Provide the [X, Y] coordinate of the cell's center where the given text is located.  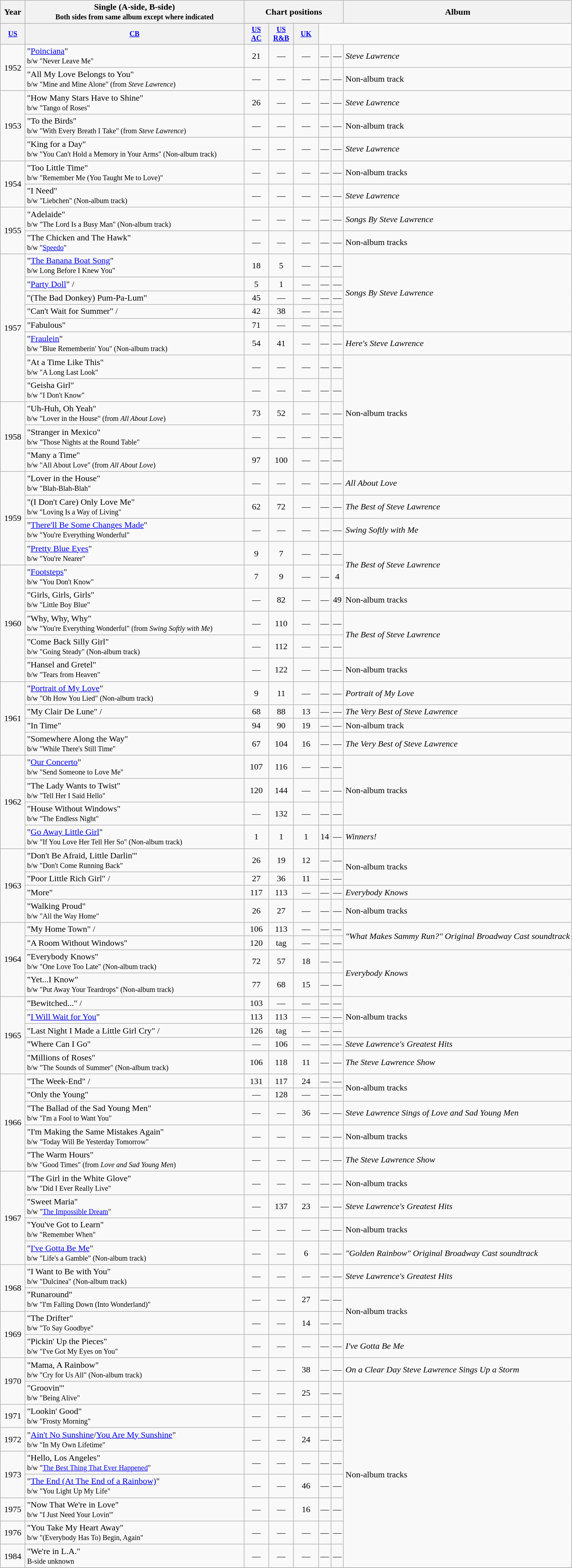
52 [281, 413]
15 [306, 984]
"There'll Be Some Changes Made"b/w "You're Everything Wonderful" [135, 530]
112 [281, 646]
"Bewitched..." / [135, 1003]
"In Time" [135, 725]
"Now That We're in Love"b/w "I Just Need Your Lovin'" [135, 1510]
"Too Little Time"b/w "Remember Me (You Taught Me to Love)" [135, 173]
"More" [135, 892]
77 [256, 984]
1952 [13, 67]
71 [256, 325]
1971 [13, 1416]
UK [306, 34]
"I Want to Be with You"b/w "Dulcinea" (Non-album track) [135, 1276]
Year [13, 12]
21 [256, 56]
25 [306, 1393]
23 [306, 1207]
54 [256, 343]
1959 [13, 518]
"Runaround"b/w "I'm Falling Down (Into Wonderland)" [135, 1300]
"My Home Town" / [135, 929]
1953 [13, 125]
57 [281, 962]
"Only the Young" [135, 1094]
"Somewhere Along the Way"b/w "While There's Still Time" [135, 744]
"Many a Time"b/w "All About Love" (from All About Love) [135, 460]
"At a Time Like This"b/w "A Long Last Look" [135, 367]
1972 [13, 1439]
"(The Bad Donkey) Pum-Pa-Lum" [135, 298]
132 [281, 813]
"I've Gotta Be Me"b/w "Life's a Gamble" (Non-album track) [135, 1253]
"Where Can I Go" [135, 1044]
1962 [13, 802]
I've Gotta Be Me [458, 1346]
USR&B [281, 34]
1964 [13, 959]
42 [256, 311]
"Pickin' Up the Pieces"b/w "I've Got My Eyes on You" [135, 1346]
6 [306, 1253]
"The Chicken and The Hawk"b/w "Speedo" [135, 242]
1967 [13, 1218]
110 [281, 623]
"You Take My Heart Away"b/w "(Everybody Has To) Begin, Again" [135, 1533]
"How Many Stars Have to Shine"b/w "Tango of Roses" [135, 102]
Winners! [458, 837]
1957 [13, 328]
103 [256, 1003]
73 [256, 413]
"Fabulous" [135, 325]
1966 [13, 1123]
1961 [13, 718]
1963 [13, 886]
CB [135, 34]
1960 [13, 623]
1970 [13, 1381]
1976 [13, 1533]
1954 [13, 184]
All About Love [458, 484]
Chart positions [294, 12]
"Yet...I Know"b/w "Put Away Your Teardrops" (Non-album track) [135, 984]
"Millions of Roses"b/w "The Sounds of Summer" (Non-album track) [135, 1063]
Album [458, 12]
"Party Doll" / [135, 284]
"I'm Making the Same Mistakes Again"b/w "Today Will Be Yesterday Tomorrow" [135, 1136]
"Walking Proud"b/w "All the Way Home" [135, 911]
13 [306, 711]
"Lookin' Good"b/w "Frosty Morning" [135, 1416]
Steve Lawrence Sings of Love and Sad Young Men [458, 1113]
Portrait of My Love [458, 693]
107 [256, 767]
1968 [13, 1288]
90 [281, 725]
82 [281, 600]
1975 [13, 1510]
"Fraulein"b/w "Blue Rememberin' You" (Non-album track) [135, 343]
"King for a Day"b/w "You Can't Hold a Memory in Your Arms" (Non-album track) [135, 149]
"Hansel and Gretel"b/w "Tears from Heaven" [135, 670]
"(I Don't Care) Only Love Me"b/w "Loving Is a Way of Living" [135, 507]
"Ain't No Sunshine/You Are My Sunshine"b/w "In My Own Lifetime" [135, 1439]
126 [256, 1030]
4 [337, 577]
"The Ballad of the Sad Young Men"b/w "I'm a Fool to Want You" [135, 1113]
1958 [13, 436]
131 [256, 1081]
"Can't Wait for Summer" / [135, 311]
"Go Away Little Girl"b/w "If You Love Her Tell Her So" (Non-album track) [135, 837]
"Mama, A Rainbow"b/w "Cry for Us All" (Non-album track) [135, 1369]
128 [281, 1094]
118 [281, 1063]
"The End (At The End of a Rainbow)"b/w "You Light Up My Life" [135, 1486]
122 [281, 670]
49 [337, 600]
"I Need"b/w "Liebchen" (Non-album track) [135, 196]
"Portrait of My Love"b/w "Oh How You Lied" (Non-album track) [135, 693]
USAC [256, 34]
1984 [13, 1556]
"All My Love Belongs to You"b/w "Mine and Mine Alone" (from Steve Lawrence) [135, 79]
94 [256, 725]
"To the Birds"b/w "With Every Breath I Take" (from Steve Lawrence) [135, 125]
67 [256, 744]
97 [256, 460]
"You've Got to Learn"b/w "Remember When" [135, 1229]
"Uh-Huh, Oh Yeah"b/w "Lover in the House" (from All About Love) [135, 413]
46 [306, 1486]
"Hello, Los Angeles"b/w "The Best Thing That Ever Happened" [135, 1462]
US [13, 34]
1969 [13, 1334]
"Don't Be Afraid, Little Darlin'"b/w "Don't Come Running Back" [135, 860]
"My Clair De Lune" / [135, 711]
"Poinciana"b/w "Never Leave Me" [135, 56]
12 [306, 860]
1965 [13, 1035]
"Everybody Knows"b/w "One Love Too Late" (Non-album track) [135, 962]
"We're in L.A."B-side unknown [135, 1556]
"Groovin'"b/w "Being Alive" [135, 1393]
"Girls, Girls, Girls"b/w "Little Boy Blue" [135, 600]
"Geisha Girl"b/w "I Don't Know" [135, 390]
"Why, Why, Why"b/w "You're Everything Wonderful" (from Swing Softly with Me) [135, 623]
On a Clear Day Steve Lawrence Sings Up a Storm [458, 1369]
104 [281, 744]
"Come Back Silly Girl"b/w "Going Steady" (Non-album track) [135, 646]
Single (A-side, B-side)Both sides from same album except where indicated [135, 12]
"Last Night I Made a Little Girl Cry" / [135, 1030]
"Stranger in Mexico"b/w "Those Nights at the Round Table" [135, 436]
116 [281, 767]
100 [281, 460]
"A Room Without Windows" [135, 943]
"Pretty Blue Eyes"b/w "You're Nearer" [135, 553]
"The Lady Wants to Twist"b/w "Tell Her I Said Hello" [135, 790]
Here's Steve Lawrence [458, 343]
"Our Concerto"b/w "Send Someone to Love Me" [135, 767]
"Sweet Maria"b/w "The Impossible Dream" [135, 1207]
"House Without Windows"b/w "The Endless Night" [135, 813]
"The Week-End" / [135, 1081]
Swing Softly with Me [458, 530]
"Golden Rainbow" Original Broadway Cast soundtrack [458, 1253]
"Poor Little Rich Girl" / [135, 879]
41 [281, 343]
"What Makes Sammy Run?" Original Broadway Cast soundtrack [458, 936]
144 [281, 790]
1955 [13, 231]
"The Banana Boat Song"b/w Long Before I Knew You" [135, 266]
"Footsteps"b/w "You Don't Know" [135, 577]
"I Will Wait for You" [135, 1017]
1973 [13, 1474]
88 [281, 711]
"Adelaide"b/w "The Lord Is a Busy Man" (Non-album track) [135, 219]
"The Drifter"b/w "To Say Goodbye" [135, 1323]
45 [256, 298]
137 [281, 1207]
"The Girl in the White Glove"b/w "Did I Ever Really Live" [135, 1183]
"The Warm Hours"b/w "Good Times" (from Love and Sad Young Men) [135, 1160]
"Lover in the House"b/w "Blah-Blah-Blah" [135, 484]
62 [256, 507]
